Identify which cell holds the provided text, then report its [X, Y] central coordinate. 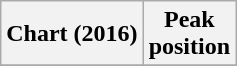
Chart (2016) [72, 34]
Peakposition [189, 34]
